Find where the given text appears and provide that cell's center as [X, Y] coordinate. 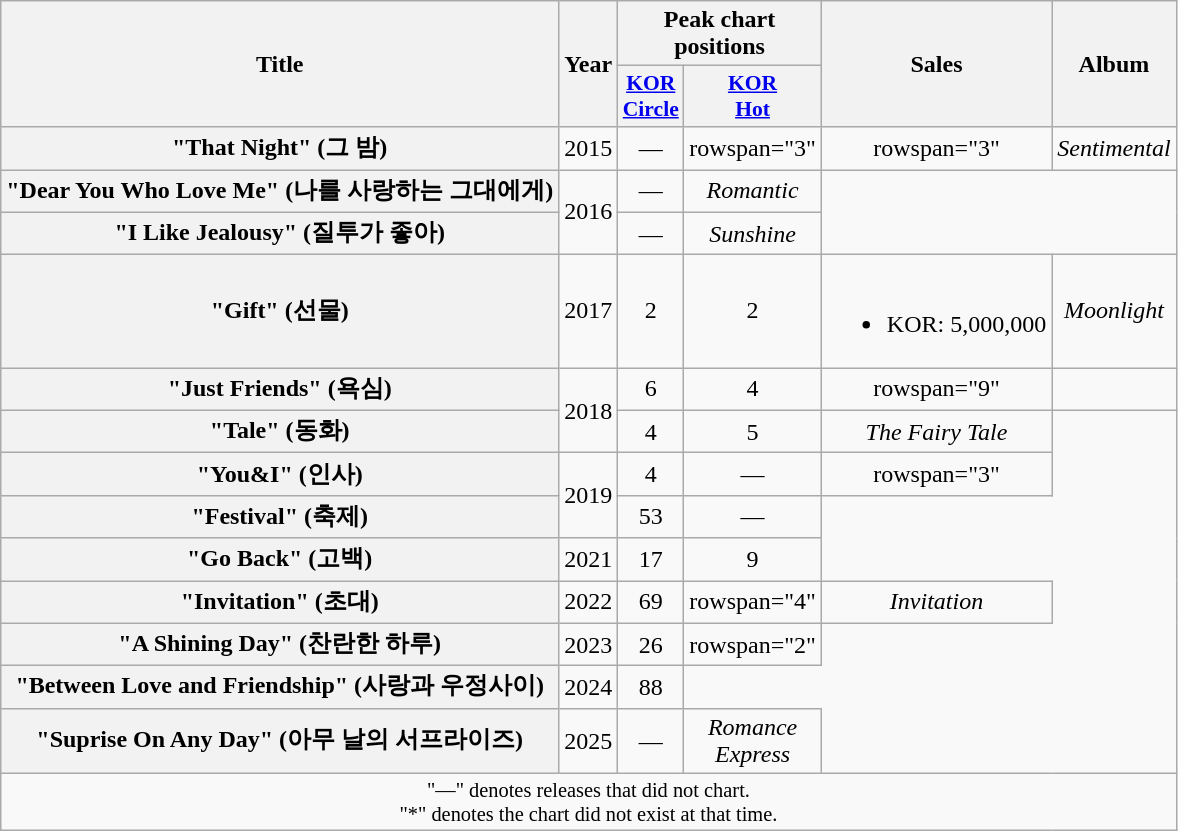
69 [651, 602]
2015 [588, 148]
"You&I" (인사) [280, 474]
"Dear You Who Love Me" (나를 사랑하는 그대에게) [280, 192]
Romantic [753, 192]
"A Shining Day" (찬란한 하루) [280, 644]
Moonlight [1114, 312]
Sentimental [1114, 148]
"Gift" (선물) [280, 312]
2023 [588, 644]
"Tale" (동화) [280, 432]
53 [651, 516]
2018 [588, 410]
9 [753, 560]
Sales [936, 64]
Album [1114, 64]
2017 [588, 312]
Sunshine [753, 234]
rowspan="4" [753, 602]
2025 [588, 740]
"Go Back" (고백) [280, 560]
2019 [588, 496]
The Fairy Tale [936, 432]
Invitation [936, 602]
Romance Express [753, 740]
Peak chart positions [720, 34]
KORHot [753, 96]
"Suprise On Any Day" (아무 날의 서프라이즈) [280, 740]
2016 [588, 212]
Year [588, 64]
rowspan="9" [936, 390]
88 [651, 688]
2022 [588, 602]
17 [651, 560]
"Festival" (축제) [280, 516]
26 [651, 644]
"—" denotes releases that did not chart. "*" denotes the chart did not exist at that time. [588, 802]
Title [280, 64]
2021 [588, 560]
6 [651, 390]
"Just Friends" (욕심) [280, 390]
"I Like Jealousy" (질투가 좋아) [280, 234]
KOR: 5,000,000 [936, 312]
"Invitation" (초대) [280, 602]
KORCircle [651, 96]
"That Night" (그 밤) [280, 148]
2024 [588, 688]
"Between Love and Friendship" (사랑과 우정사이) [280, 688]
5 [753, 432]
rowspan="2" [753, 644]
